Pinpoint the cell where the given text exists, returning its (x, y) midpoint coordinate. 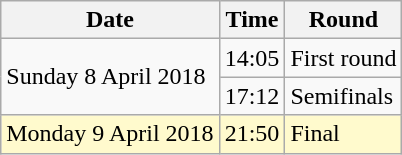
Sunday 8 April 2018 (110, 77)
Semifinals (344, 96)
Date (110, 20)
Time (252, 20)
Round (344, 20)
Final (344, 134)
Monday 9 April 2018 (110, 134)
First round (344, 58)
17:12 (252, 96)
21:50 (252, 134)
14:05 (252, 58)
